From the cell containing the given text, extract its center point as [X, Y] coordinate. 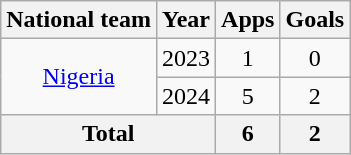
National team [79, 20]
6 [248, 134]
5 [248, 96]
0 [315, 58]
2024 [186, 96]
Year [186, 20]
2023 [186, 58]
1 [248, 58]
Total [108, 134]
Apps [248, 20]
Nigeria [79, 77]
Goals [315, 20]
